Detect which cell encompasses the target text, then output its (X, Y) center coordinate. 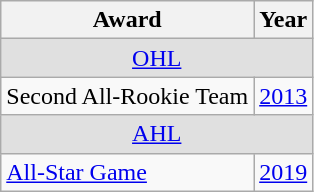
Second All-Rookie Team (128, 96)
OHL (157, 58)
2019 (284, 172)
AHL (157, 134)
2013 (284, 96)
Year (284, 20)
All-Star Game (128, 172)
Award (128, 20)
